Scan for the cell matching the given text and deliver its (x, y) coordinate at center. 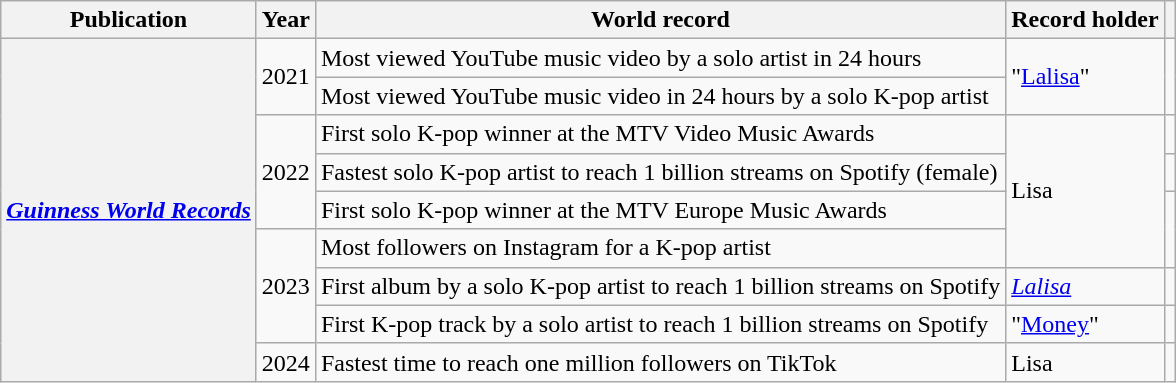
2022 (286, 172)
"Money" (1085, 324)
2023 (286, 286)
Publication (129, 20)
2024 (286, 362)
Fastest time to reach one million followers on TikTok (660, 362)
Year (286, 20)
First solo K-pop winner at the MTV Video Music Awards (660, 134)
First album by a solo K-pop artist to reach 1 billion streams on Spotify (660, 286)
Guinness World Records (129, 210)
Lalisa (1085, 286)
Most viewed YouTube music video in 24 hours by a solo K-pop artist (660, 96)
2021 (286, 77)
Fastest solo K-pop artist to reach 1 billion streams on Spotify (female) (660, 172)
Most viewed YouTube music video by a solo artist in 24 hours (660, 58)
First K-pop track by a solo artist to reach 1 billion streams on Spotify (660, 324)
"Lalisa" (1085, 77)
Record holder (1085, 20)
First solo K-pop winner at the MTV Europe Music Awards (660, 210)
Most followers on Instagram for a K-pop artist (660, 248)
World record (660, 20)
